For the text-containing cell, return its midpoint in (x, y) coordinate format. 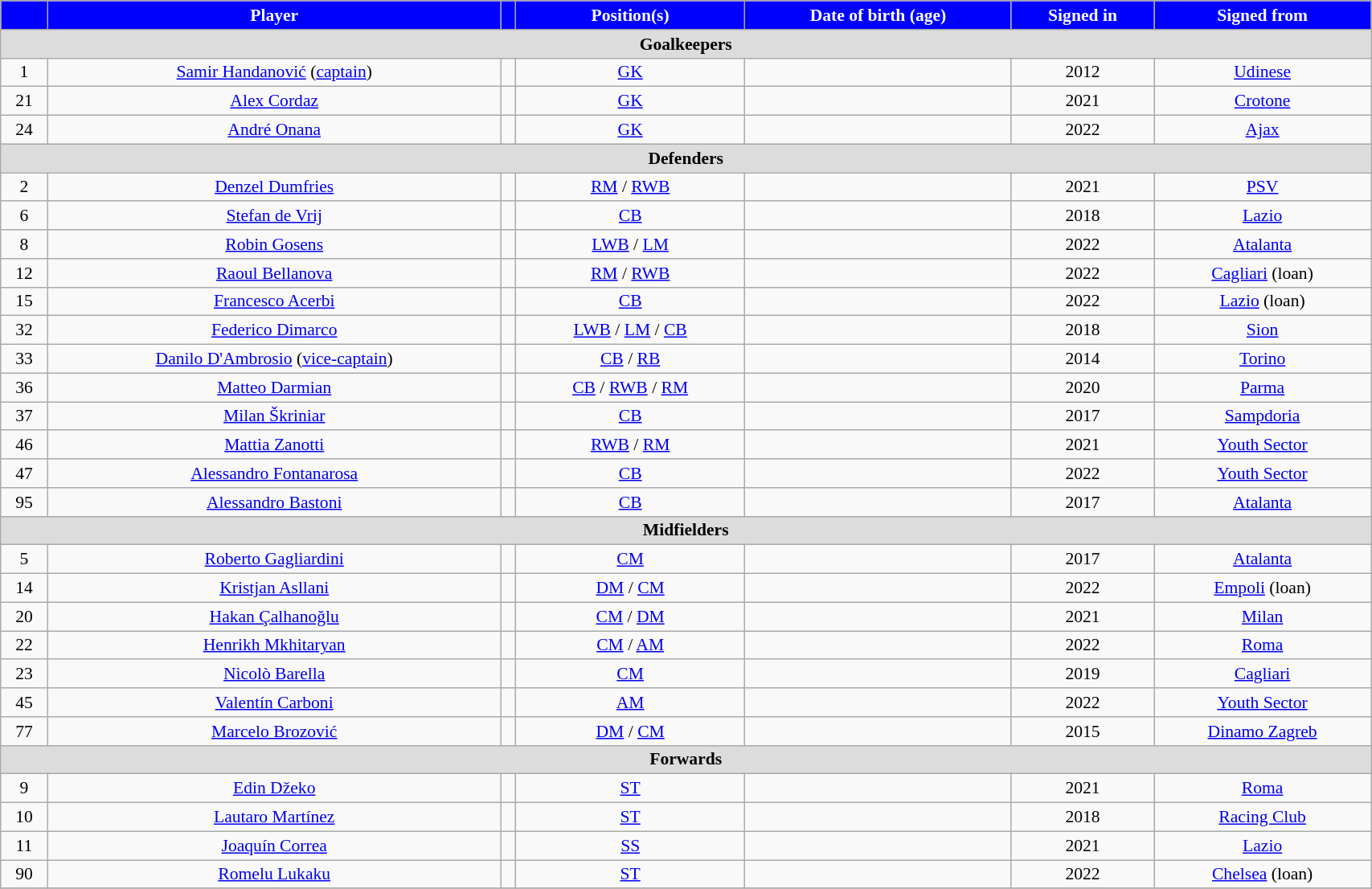
Defenders (686, 158)
Ajax (1263, 130)
Goalkeepers (686, 44)
Federico Dimarco (274, 330)
Lautaro Martínez (274, 817)
Milan (1263, 617)
8 (24, 244)
LWB / LM (630, 244)
CB / RB (630, 359)
2020 (1082, 387)
Torino (1263, 359)
Position(s) (630, 15)
95 (24, 502)
SS (630, 846)
2019 (1082, 674)
Denzel Dumfries (274, 187)
90 (24, 875)
Romelu Lukaku (274, 875)
Signed from (1263, 15)
20 (24, 617)
LWB / LM / CB (630, 330)
Udinese (1263, 72)
Stefan de Vrij (274, 216)
9 (24, 789)
Valentín Carboni (274, 703)
33 (24, 359)
Empoli (loan) (1263, 588)
2012 (1082, 72)
Signed in (1082, 15)
PSV (1263, 187)
47 (24, 473)
12 (24, 273)
45 (24, 703)
Robin Gosens (274, 244)
Alex Cordaz (274, 101)
5 (24, 559)
Midfielders (686, 531)
CB / RWB / RM (630, 387)
Cagliari (loan) (1263, 273)
CM / DM (630, 617)
Mattia Zanotti (274, 445)
Roberto Gagliardini (274, 559)
Date of birth (age) (878, 15)
15 (24, 301)
Crotone (1263, 101)
Kristjan Asllani (274, 588)
36 (24, 387)
Sampdoria (1263, 416)
Francesco Acerbi (274, 301)
21 (24, 101)
Alessandro Fontanarosa (274, 473)
Milan Škriniar (274, 416)
Marcelo Brozović (274, 731)
Henrikh Mkhitaryan (274, 645)
Alessandro Bastoni (274, 502)
6 (24, 216)
77 (24, 731)
Player (274, 15)
Raoul Bellanova (274, 273)
2015 (1082, 731)
2 (24, 187)
Chelsea (loan) (1263, 875)
1 (24, 72)
14 (24, 588)
46 (24, 445)
RWB / RM (630, 445)
Samir Handanović (captain) (274, 72)
Edin Džeko (274, 789)
Forwards (686, 760)
Nicolò Barella (274, 674)
24 (24, 130)
2014 (1082, 359)
Parma (1263, 387)
Hakan Çalhanoğlu (274, 617)
Racing Club (1263, 817)
André Onana (274, 130)
CM / AM (630, 645)
32 (24, 330)
Matteo Darmian (274, 387)
11 (24, 846)
23 (24, 674)
AM (630, 703)
Danilo D'Ambrosio (vice-captain) (274, 359)
Cagliari (1263, 674)
37 (24, 416)
Sion (1263, 330)
Lazio (loan) (1263, 301)
10 (24, 817)
22 (24, 645)
Joaquín Correa (274, 846)
Dinamo Zagreb (1263, 731)
